Provide the [x, y] coordinate of the cell's center where the given text is located.  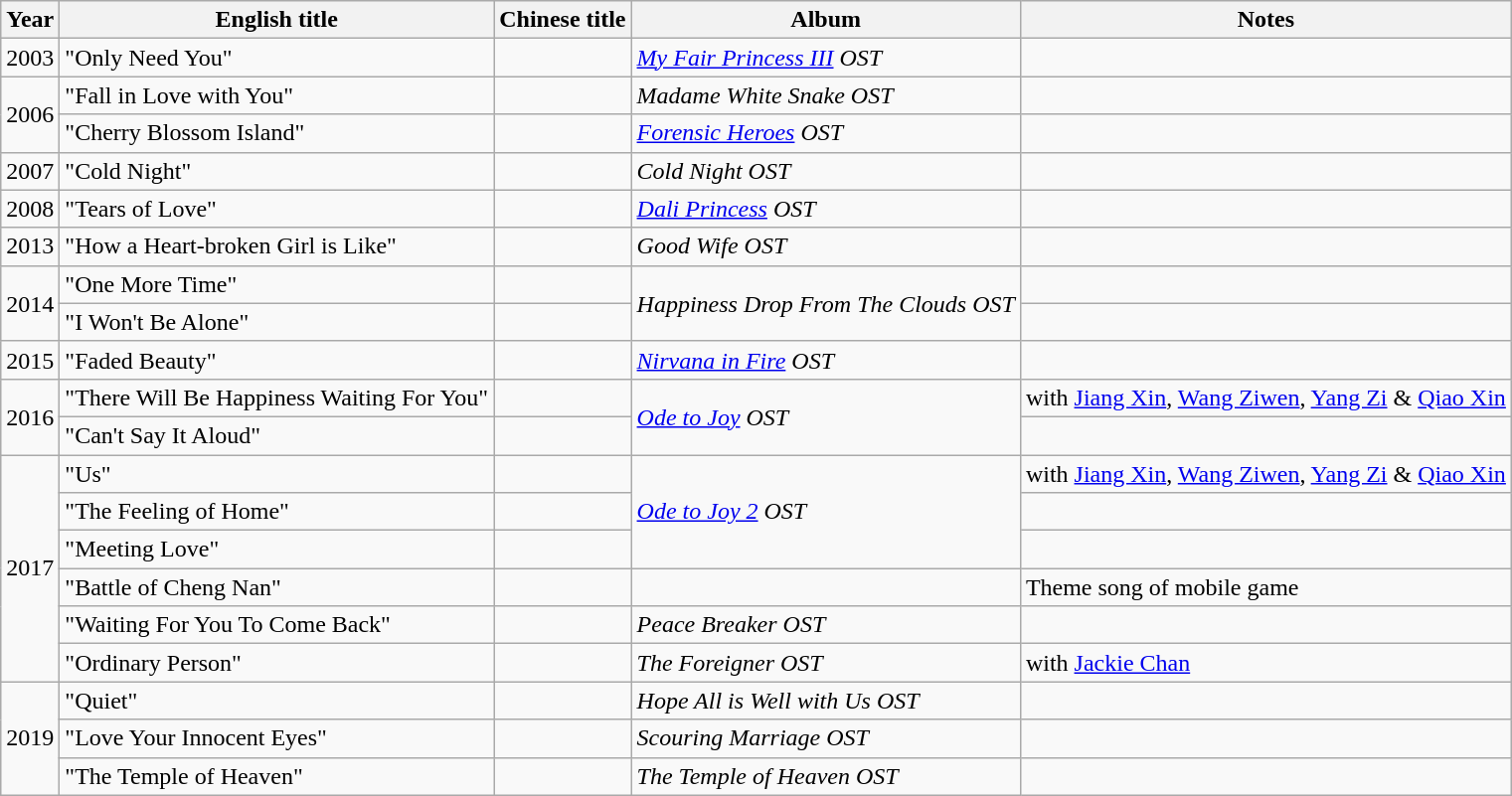
"Tears of Love" [276, 209]
"Cold Night" [276, 171]
"One More Time" [276, 284]
Happiness Drop From The Clouds OST [825, 303]
Good Wife OST [825, 246]
Hope All is Well with Us OST [825, 701]
"There Will Be Happiness Waiting For You" [276, 398]
Notes [1265, 20]
Album [825, 20]
"Quiet" [276, 701]
"The Temple of Heaven" [276, 776]
"Ordinary Person" [276, 663]
Theme song of mobile game [1265, 587]
"Can't Say It Aloud" [276, 435]
2016 [30, 416]
with Jackie Chan [1265, 663]
"Love Your Innocent Eyes" [276, 738]
My Fair Princess III OST [825, 58]
"Faded Beauty" [276, 360]
Forensic Heroes OST [825, 133]
"Only Need You" [276, 58]
The Temple of Heaven OST [825, 776]
Peace Breaker OST [825, 625]
"Waiting For You To Come Back" [276, 625]
2014 [30, 303]
"How a Heart-broken Girl is Like" [276, 246]
2013 [30, 246]
Ode to Joy 2 OST [825, 512]
Ode to Joy OST [825, 416]
2019 [30, 738]
Cold Night OST [825, 171]
"Us" [276, 474]
"Fall in Love with You" [276, 95]
"The Feeling of Home" [276, 512]
2017 [30, 568]
Nirvana in Fire OST [825, 360]
2007 [30, 171]
The Foreigner OST [825, 663]
2006 [30, 114]
Chinese title [563, 20]
"Cherry Blossom Island" [276, 133]
"I Won't Be Alone" [276, 322]
Madame White Snake OST [825, 95]
English title [276, 20]
2008 [30, 209]
"Meeting Love" [276, 550]
Dali Princess OST [825, 209]
2003 [30, 58]
Year [30, 20]
Scouring Marriage OST [825, 738]
2015 [30, 360]
"Battle of Cheng Nan" [276, 587]
